Pinpoint the cell where the given text exists, returning its (X, Y) midpoint coordinate. 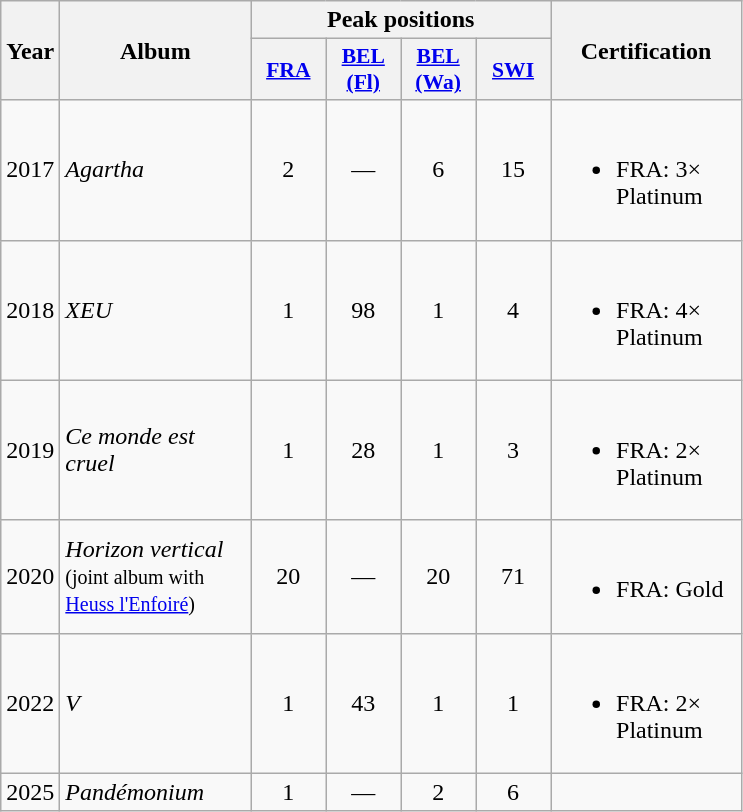
98 (364, 310)
FRA: 4× Platinum (646, 310)
BEL (Wa) (438, 70)
71 (514, 576)
BEL (Fl) (364, 70)
Certification (646, 50)
15 (514, 170)
43 (364, 703)
Agartha (156, 170)
Peak positions (401, 20)
Horizon vertical(joint album with Heuss l'Enfoiré) (156, 576)
4 (514, 310)
XEU (156, 310)
28 (364, 450)
FRA: Gold (646, 576)
Ce monde est cruel (156, 450)
Year (30, 50)
3 (514, 450)
2018 (30, 310)
Album (156, 50)
2017 (30, 170)
2025 (30, 792)
Pandémonium (156, 792)
FRA: 3× Platinum (646, 170)
V (156, 703)
2019 (30, 450)
FRA (288, 70)
2020 (30, 576)
2022 (30, 703)
SWI (514, 70)
